Determine the [x, y] coordinate at the center of the cell enclosing the given text.  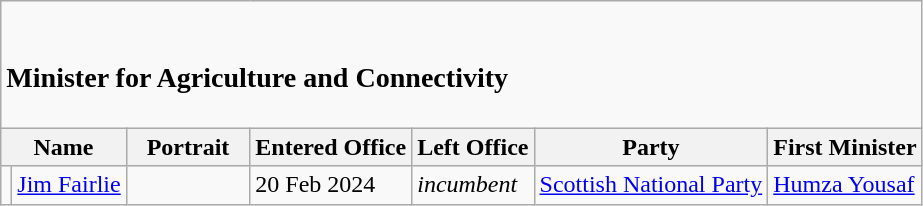
Name [64, 147]
incumbent [473, 185]
Entered Office [331, 147]
Humza Yousaf [845, 185]
Jim Fairlie [69, 185]
Portrait [188, 147]
Party [651, 147]
20 Feb 2024 [331, 185]
Scottish National Party [651, 185]
First Minister [845, 147]
Left Office [473, 147]
Minister for Agriculture and Connectivity [462, 64]
